Locate the cell with the specified text and output its (x, y) center coordinate. 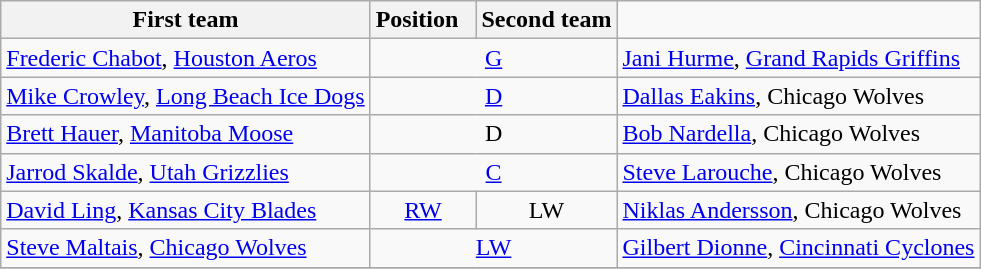
G (494, 58)
Brett Hauer, Manitoba Moose (186, 134)
First team (186, 20)
Frederic Chabot, Houston Aeros (186, 58)
Niklas Andersson, Chicago Wolves (798, 210)
Mike Crowley, Long Beach Ice Dogs (186, 96)
Jarrod Skalde, Utah Grizzlies (186, 172)
Bob Nardella, Chicago Wolves (798, 134)
C (494, 172)
Gilbert Dionne, Cincinnati Cyclones (798, 248)
Dallas Eakins, Chicago Wolves (798, 96)
Steve Maltais, Chicago Wolves (186, 248)
Steve Larouche, Chicago Wolves (798, 172)
Jani Hurme, Grand Rapids Griffins (798, 58)
RW (423, 210)
David Ling, Kansas City Blades (186, 210)
Position (423, 20)
Second team (546, 20)
